Return the (X, Y) coordinate for the center point of the cell that contains the specified text.  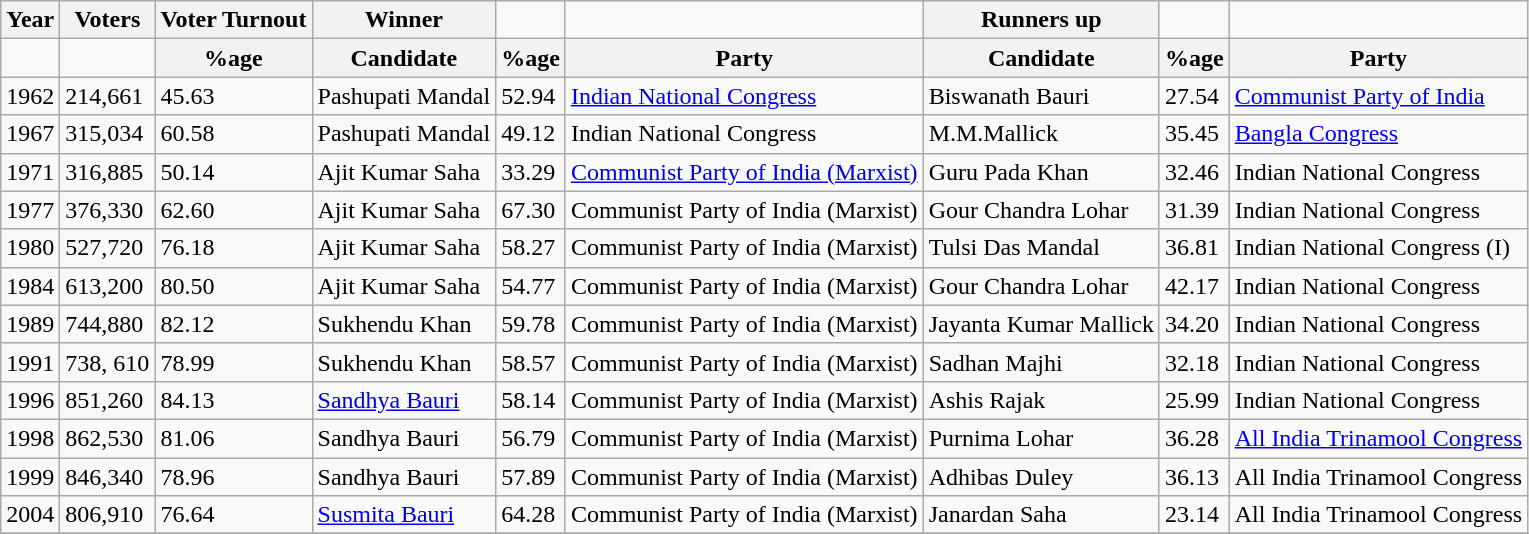
1991 (30, 362)
846,340 (108, 477)
36.28 (1194, 438)
1971 (30, 172)
33.29 (531, 172)
Purnima Lohar (1041, 438)
Communist Party of India (1378, 96)
59.78 (531, 324)
27.54 (1194, 96)
36.81 (1194, 248)
50.14 (234, 172)
31.39 (1194, 210)
54.77 (531, 286)
32.18 (1194, 362)
57.89 (531, 477)
214,661 (108, 96)
Voters (108, 20)
M.M.Mallick (1041, 134)
Adhibas Duley (1041, 477)
1977 (30, 210)
Winner (404, 20)
64.28 (531, 515)
58.14 (531, 400)
1996 (30, 400)
76.18 (234, 248)
1989 (30, 324)
1962 (30, 96)
Jayanta Kumar Mallick (1041, 324)
80.50 (234, 286)
23.14 (1194, 515)
25.99 (1194, 400)
Sadhan Majhi (1041, 362)
1999 (30, 477)
Voter Turnout (234, 20)
613,200 (108, 286)
78.96 (234, 477)
527,720 (108, 248)
58.27 (531, 248)
1980 (30, 248)
315,034 (108, 134)
376,330 (108, 210)
Susmita Bauri (404, 515)
Indian National Congress (I) (1378, 248)
58.57 (531, 362)
78.99 (234, 362)
Runners up (1041, 20)
34.20 (1194, 324)
60.58 (234, 134)
Guru Pada Khan (1041, 172)
862,530 (108, 438)
Bangla Congress (1378, 134)
Year (30, 20)
76.64 (234, 515)
49.12 (531, 134)
45.63 (234, 96)
36.13 (1194, 477)
806,910 (108, 515)
81.06 (234, 438)
42.17 (1194, 286)
738, 610 (108, 362)
56.79 (531, 438)
744,880 (108, 324)
67.30 (531, 210)
35.45 (1194, 134)
84.13 (234, 400)
Ashis Rajak (1041, 400)
1998 (30, 438)
1984 (30, 286)
1967 (30, 134)
851,260 (108, 400)
Janardan Saha (1041, 515)
32.46 (1194, 172)
52.94 (531, 96)
82.12 (234, 324)
62.60 (234, 210)
316,885 (108, 172)
Tulsi Das Mandal (1041, 248)
Biswanath Bauri (1041, 96)
2004 (30, 515)
